For the text-containing cell, return its midpoint in [X, Y] coordinate format. 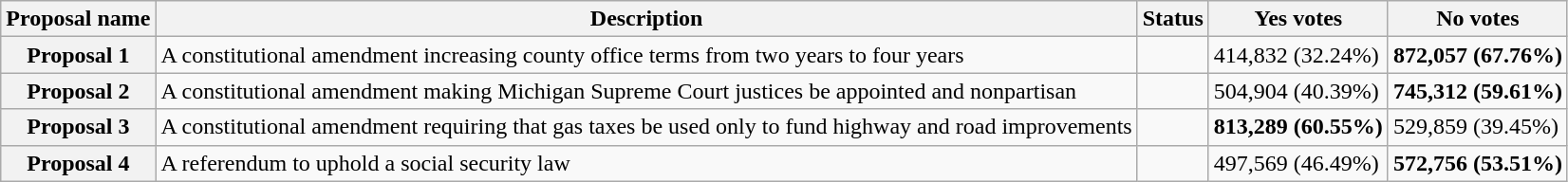
745,312 (59.61%) [1477, 91]
Proposal 1 [78, 55]
529,859 (39.45%) [1477, 127]
Proposal 2 [78, 91]
Description [646, 19]
Proposal 4 [78, 163]
A constitutional amendment increasing county office terms from two years to four years [646, 55]
A constitutional amendment making Michigan Supreme Court justices be appointed and nonpartisan [646, 91]
No votes [1477, 19]
Proposal name [78, 19]
497,569 (46.49%) [1298, 163]
572,756 (53.51%) [1477, 163]
Yes votes [1298, 19]
A referendum to uphold a social security law [646, 163]
A constitutional amendment requiring that gas taxes be used only to fund highway and road improvements [646, 127]
414,832 (32.24%) [1298, 55]
813,289 (60.55%) [1298, 127]
872,057 (67.76%) [1477, 55]
504,904 (40.39%) [1298, 91]
Proposal 3 [78, 127]
Status [1173, 19]
